Search for the cell housing the specified text and yield its [x, y] center coordinate. 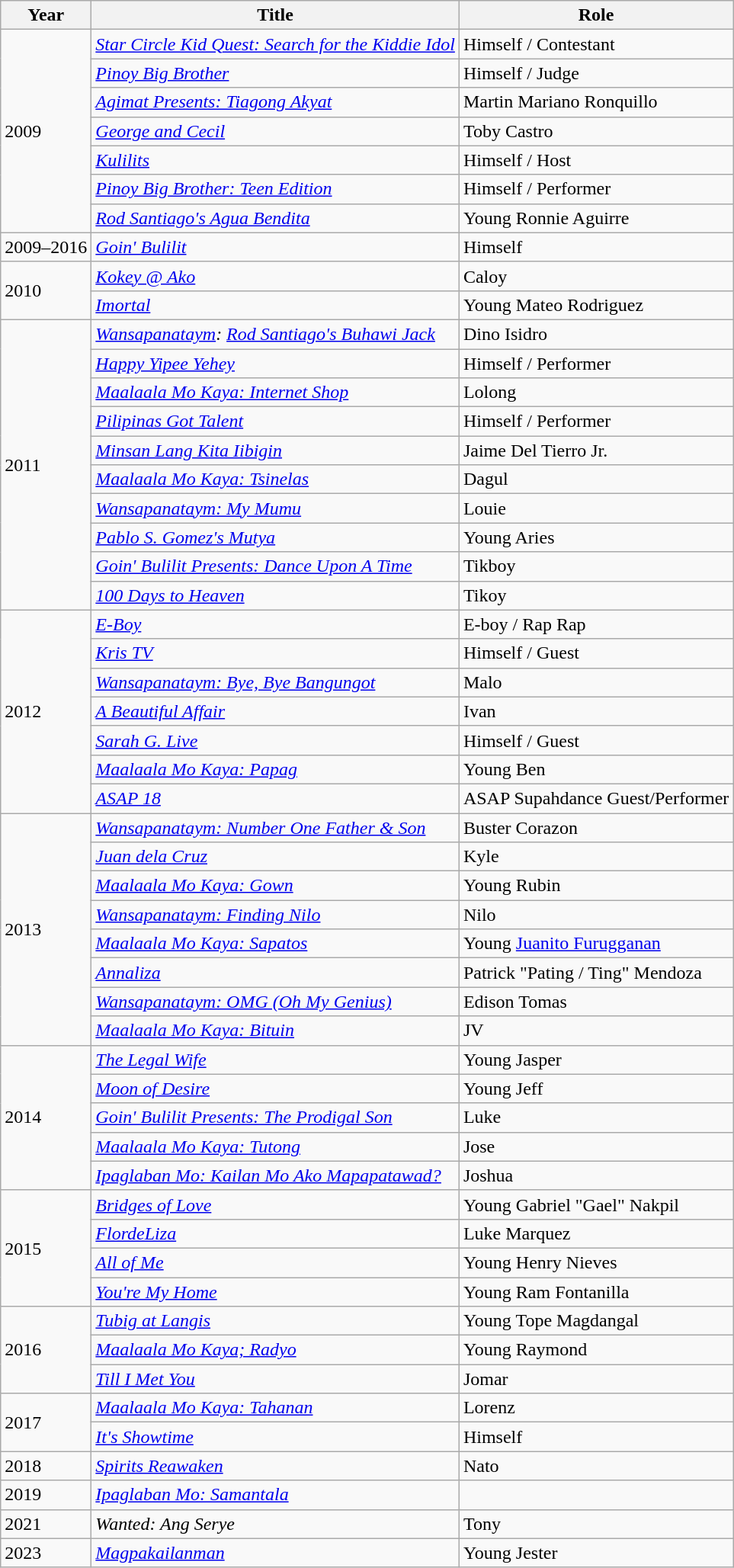
Himself / Judge [596, 73]
Juan dela Cruz [276, 857]
2021 [46, 1524]
ASAP 18 [276, 798]
Imortal [276, 305]
Pinoy Big Brother: Teen Edition [276, 189]
Happy Yipee Yehey [276, 364]
Jaime Del Tierro Jr. [596, 451]
Title [276, 15]
Pablo S. Gomez's Mutya [276, 537]
Ivan [596, 711]
Maalaala Mo Kaya: Tsinelas [276, 479]
2023 [46, 1553]
E-Boy [276, 624]
Young Rubin [596, 886]
Young Henry Nieves [596, 1262]
Tubig at Langis [276, 1321]
Bridges of Love [276, 1204]
Maalaala Mo Kaya: Papag [276, 769]
Wansapanataym: Finding Nilo [276, 915]
Edison Tomas [596, 1002]
Goin' Bulilit [276, 247]
Wansapanataym: Rod Santiago's Buhawi Jack [276, 334]
Maalaala Mo Kaya; Radyo [276, 1350]
Young Jasper [596, 1060]
Wansapanataym: Number One Father & Son [276, 827]
Kokey @ Ako [276, 276]
Rod Santiago's Agua Bendita [276, 218]
Moon of Desire [276, 1089]
Joshua [596, 1175]
Lorenz [596, 1408]
Role [596, 15]
Wansapanataym: My Mumu [276, 508]
2014 [46, 1117]
Young Ben [596, 769]
Minsan Lang Kita Iibigin [276, 451]
Agimat Presents: Tiagong Akyat [276, 102]
ASAP Supahdance Guest/Performer [596, 798]
Goin' Bulilit Presents: The Prodigal Son [276, 1117]
Kulilits [276, 160]
Dagul [596, 479]
2017 [46, 1422]
Tikoy [596, 595]
Jose [596, 1146]
Tikboy [596, 566]
Maalaala Mo Kaya: Gown [276, 886]
Wansapanataym: OMG (Oh My Genius) [276, 1002]
Buster Corazon [596, 827]
Young Jeff [596, 1089]
It's Showtime [276, 1437]
Pilipinas Got Talent [276, 422]
Malo [596, 682]
Caloy [596, 276]
Jomar [596, 1379]
Pinoy Big Brother [276, 73]
Maalaala Mo Kaya: Tutong [276, 1146]
100 Days to Heaven [276, 595]
Kyle [596, 857]
You're My Home [276, 1292]
Kris TV [276, 653]
Martin Mariano Ronquillo [596, 102]
2016 [46, 1350]
Young Ronnie Aguirre [596, 218]
Nilo [596, 915]
Young Jester [596, 1553]
2018 [46, 1466]
Annaliza [276, 973]
Patrick "Pating / Ting" Mendoza [596, 973]
George and Cecil [276, 131]
Himself / Host [596, 160]
Sarah G. Live [276, 740]
Magpakailanman [276, 1553]
Young Gabriel "Gael" Nakpil [596, 1204]
All of Me [276, 1262]
Luke [596, 1117]
Young Mateo Rodriguez [596, 305]
Young Ram Fontanilla [596, 1292]
Year [46, 15]
Maalaala Mo Kaya: Bituin [276, 1031]
Himself / Contestant [596, 44]
Ipaglaban Mo: Kailan Mo Ako Mapapatawad? [276, 1175]
Luke Marquez [596, 1233]
Young Raymond [596, 1350]
Maalaala Mo Kaya: Internet Shop [276, 393]
2010 [46, 290]
Maalaala Mo Kaya: Tahanan [276, 1408]
Ipaglaban Mo: Samantala [276, 1495]
Goin' Bulilit Presents: Dance Upon A Time [276, 566]
Tony [596, 1524]
Till I Met You [276, 1379]
2009–2016 [46, 247]
Wansapanataym: Bye, Bye Bangungot [276, 682]
FlordeLiza [276, 1233]
A Beautiful Affair [276, 711]
E-boy / Rap Rap [596, 624]
Star Circle Kid Quest: Search for the Kiddie Idol [276, 44]
Young Juanito Furugganan [596, 944]
Young Tope Magdangal [596, 1321]
2009 [46, 131]
JV [596, 1031]
The Legal Wife [276, 1060]
Dino Isidro [596, 334]
2019 [46, 1495]
Lolong [596, 393]
Spirits Reawaken [276, 1466]
Young Aries [596, 537]
Maalaala Mo Kaya: Sapatos [276, 944]
Louie [596, 508]
2012 [46, 711]
2013 [46, 928]
Toby Castro [596, 131]
2015 [46, 1248]
Wanted: Ang Serye [276, 1524]
2011 [46, 465]
Nato [596, 1466]
